For the text-containing cell, return its midpoint in (x, y) coordinate format. 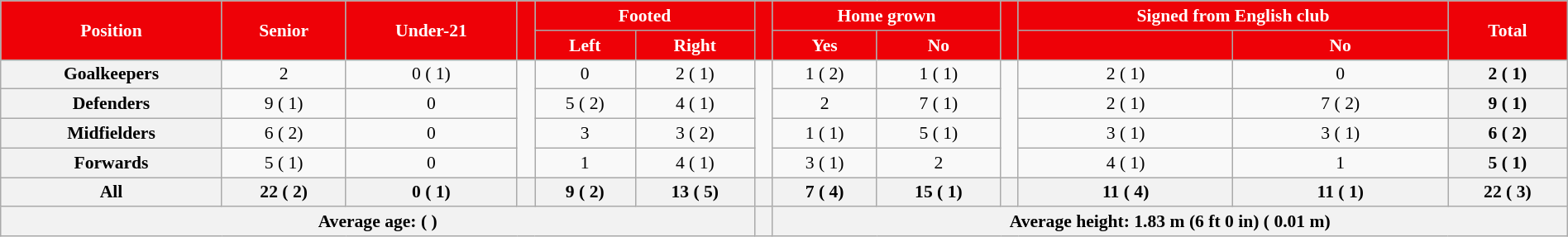
Left (585, 45)
Midfielders (112, 134)
Home grown (887, 16)
Position (112, 30)
7 ( 4) (825, 192)
15 ( 1) (939, 192)
22 ( 3) (1508, 192)
7 ( 1) (939, 104)
11 ( 1) (1341, 192)
Senior (284, 30)
Goalkeepers (112, 74)
Total (1508, 30)
Average age: ( ) (378, 222)
Yes (825, 45)
5 ( 2) (585, 104)
Signed from English club (1232, 16)
7 ( 2) (1341, 104)
Defenders (112, 104)
3 ( 2) (695, 134)
Forwards (112, 163)
13 ( 5) (695, 192)
3 (585, 134)
9 ( 2) (585, 192)
Right (695, 45)
22 ( 2) (284, 192)
All (112, 192)
Footed (644, 16)
1 ( 2) (825, 74)
Average height: 1.83 m (6 ft 0 in) ( 0.01 m) (1169, 222)
11 ( 4) (1126, 192)
Under-21 (432, 30)
